Return the [X, Y] coordinate for the center point of the cell that contains the specified text.  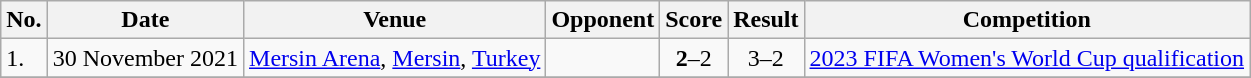
Score [694, 20]
1. [24, 58]
Mersin Arena, Mersin, Turkey [395, 58]
3–2 [766, 58]
Date [145, 20]
2023 FIFA Women's World Cup qualification [1027, 58]
30 November 2021 [145, 58]
Venue [395, 20]
Opponent [603, 20]
Competition [1027, 20]
2–2 [694, 58]
No. [24, 20]
Result [766, 20]
